Find where the given text appears and provide that cell's center as (x, y) coordinate. 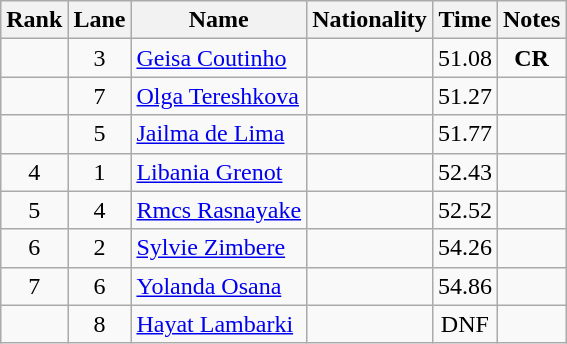
51.77 (464, 134)
52.52 (464, 210)
Jailma de Lima (219, 134)
Hayat Lambarki (219, 324)
51.27 (464, 96)
Rank (34, 20)
Yolanda Osana (219, 286)
CR (531, 58)
Libania Grenot (219, 172)
Notes (531, 20)
1 (100, 172)
8 (100, 324)
Name (219, 20)
Time (464, 20)
2 (100, 248)
51.08 (464, 58)
Olga Tereshkova (219, 96)
54.86 (464, 286)
Sylvie Zimbere (219, 248)
Nationality (370, 20)
DNF (464, 324)
3 (100, 58)
Geisa Coutinho (219, 58)
Lane (100, 20)
52.43 (464, 172)
54.26 (464, 248)
Rmcs Rasnayake (219, 210)
